Return (x, y) of the center of cell containing provided text 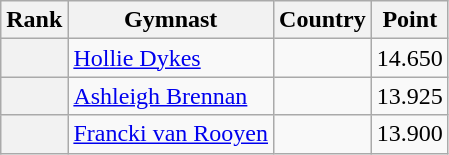
14.650 (410, 58)
Hollie Dykes (171, 58)
Country (323, 20)
13.900 (410, 134)
13.925 (410, 96)
Rank (34, 20)
Point (410, 20)
Ashleigh Brennan (171, 96)
Francki van Rooyen (171, 134)
Gymnast (171, 20)
